Output the [x, y] coordinate of the center of the cell containing the given text.  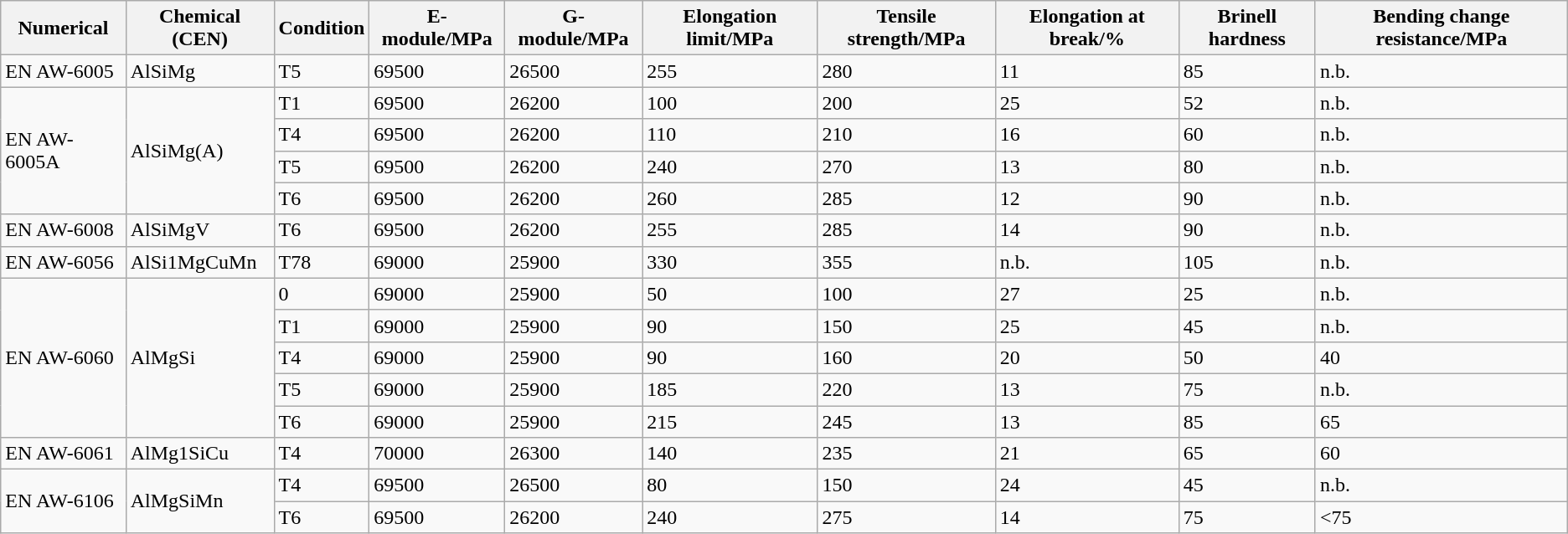
Bending change resistance/MPa [1441, 28]
AlSiMg(A) [199, 151]
26300 [574, 454]
200 [906, 103]
Tensile strength/MPa [906, 28]
Elongation at break/% [1087, 28]
21 [1087, 454]
270 [906, 167]
AlMg1SiCu [199, 454]
AlSiMg [199, 71]
16 [1087, 135]
EN AW-6106 [64, 501]
EN AW-6060 [64, 357]
G-module/MPa [574, 28]
70000 [437, 454]
AlSiMgV [199, 230]
Chemical (CEN) [199, 28]
24 [1087, 485]
185 [730, 389]
EN AW-6056 [64, 262]
0 [322, 294]
330 [730, 262]
T78 [322, 262]
280 [906, 71]
Elongation limit/MPa [730, 28]
AlMgSiMn [199, 501]
40 [1441, 357]
EN AW-6005A [64, 151]
EN AW-6005 [64, 71]
210 [906, 135]
Numerical [64, 28]
355 [906, 262]
105 [1246, 262]
110 [730, 135]
EN AW-6008 [64, 230]
11 [1087, 71]
27 [1087, 294]
E-module/MPa [437, 28]
140 [730, 454]
<75 [1441, 517]
12 [1087, 198]
AlMgSi [199, 357]
Condition [322, 28]
160 [906, 357]
AlSi1MgCuMn [199, 262]
215 [730, 421]
EN AW-6061 [64, 454]
52 [1246, 103]
275 [906, 517]
220 [906, 389]
245 [906, 421]
Brinell hardness [1246, 28]
20 [1087, 357]
235 [906, 454]
260 [730, 198]
